Pinpoint the cell where the given text exists, returning its (x, y) midpoint coordinate. 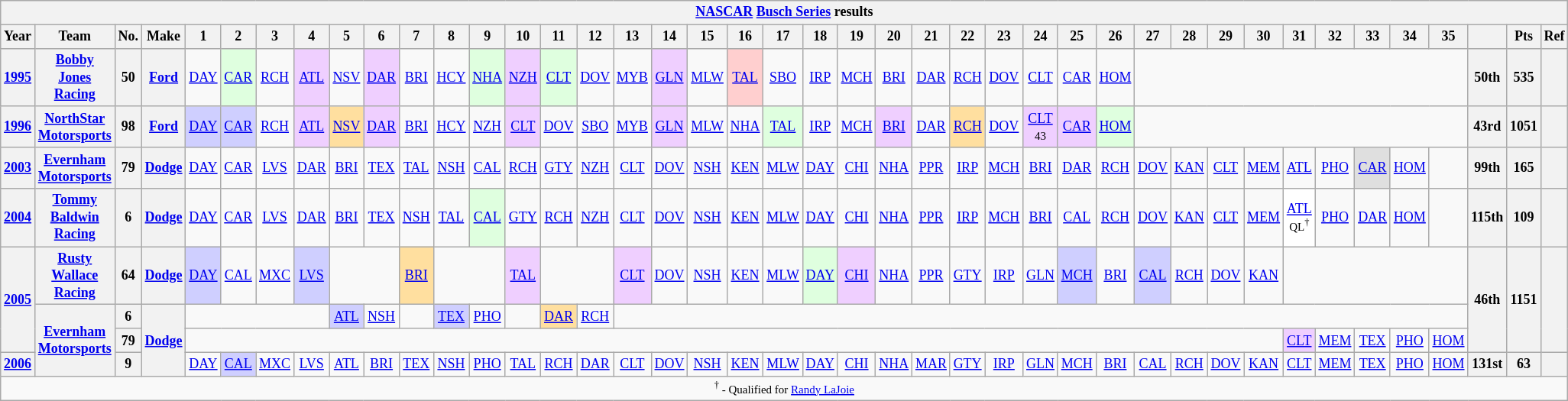
Team (75, 37)
35 (1449, 37)
535 (1524, 77)
1995 (18, 77)
1 (203, 37)
2004 (18, 218)
11 (559, 37)
ATLQL† (1299, 218)
50th (1487, 77)
22 (967, 37)
2006 (18, 364)
4 (312, 37)
34 (1409, 37)
32 (1335, 37)
NorthStar Motorsports (75, 127)
No. (128, 37)
Make (164, 37)
131st (1487, 364)
3 (275, 37)
24 (1041, 37)
19 (857, 37)
14 (669, 37)
1151 (1524, 299)
31 (1299, 37)
115th (1487, 218)
15 (708, 37)
16 (745, 37)
8 (451, 37)
10 (523, 37)
43rd (1487, 127)
Tommy Baldwin Racing (75, 218)
64 (128, 276)
30 (1264, 37)
165 (1524, 168)
7 (416, 37)
63 (1524, 364)
Bobby Jones Racing (75, 77)
CLT43 (1041, 127)
21 (931, 37)
13 (633, 37)
1996 (18, 127)
2 (238, 37)
Ref (1554, 37)
26 (1116, 37)
17 (782, 37)
99th (1487, 168)
Pts (1524, 37)
NASCAR Busch Series results (784, 12)
50 (128, 77)
Rusty Wallace Racing (75, 276)
1051 (1524, 127)
Year (18, 37)
† - Qualified for Randy LaJoie (784, 388)
109 (1524, 218)
2005 (18, 299)
20 (894, 37)
25 (1077, 37)
46th (1487, 299)
33 (1372, 37)
29 (1226, 37)
23 (1004, 37)
18 (820, 37)
MAR (931, 364)
28 (1189, 37)
27 (1153, 37)
12 (595, 37)
98 (128, 127)
2003 (18, 168)
5 (347, 37)
